Scan for the cell matching the given text and deliver its [X, Y] coordinate at center. 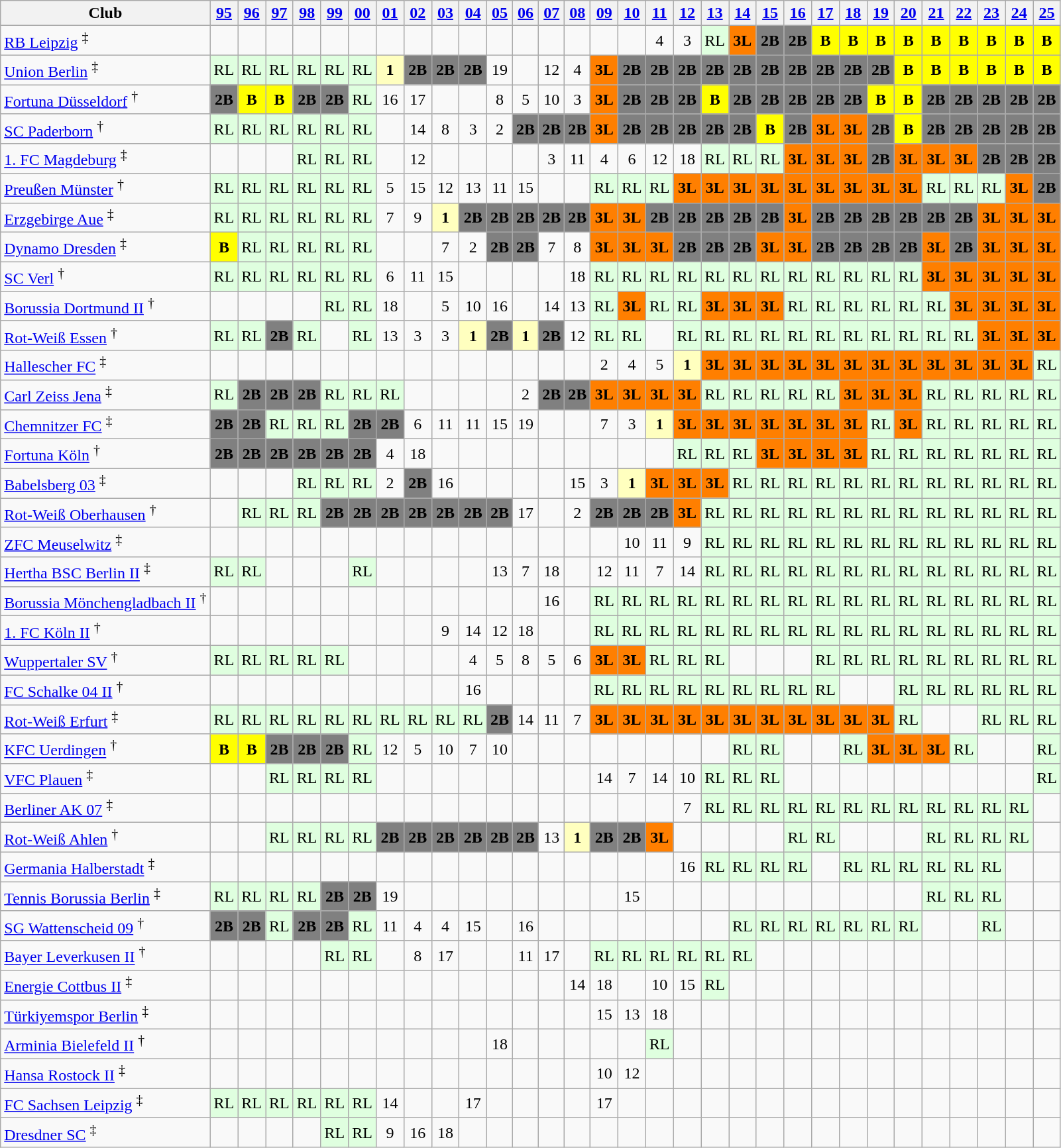
SC Verl † [105, 277]
Energie Cottbus II ‡ [105, 986]
Bayer Leverkusen II † [105, 955]
Germania Halberstadt ‡ [105, 866]
23 [991, 13]
SG Wattenscheid 09 † [105, 926]
1. FC Magdeburg ‡ [105, 159]
Babelsberg 03 ‡ [105, 484]
FC Sachsen Leipzig ‡ [105, 1104]
Dynamo Dresden ‡ [105, 248]
97 [280, 13]
20 [909, 13]
Hallescher FC ‡ [105, 366]
Wuppertaler SV † [105, 660]
Rot-Weiß Ahlen † [105, 837]
Berliner AK 07 ‡ [105, 808]
03 [445, 13]
Club [105, 13]
VFC Plauen ‡ [105, 779]
Preußen Münster † [105, 188]
Dresdner SC ‡ [105, 1133]
Rot-Weiß Erfurt ‡ [105, 719]
FC Schalke 04 II † [105, 690]
Borussia Mönchengladbach II † [105, 601]
RB Leipzig ‡ [105, 41]
Hansa Rostock II ‡ [105, 1073]
08 [578, 13]
06 [526, 13]
Borussia Dortmund II † [105, 306]
04 [473, 13]
Hertha BSC Berlin II ‡ [105, 572]
01 [390, 13]
99 [335, 13]
07 [551, 13]
98 [307, 13]
09 [604, 13]
Rot-Weiß Oberhausen † [105, 513]
Union Berlin ‡ [105, 70]
Carl Zeiss Jena ‡ [105, 395]
05 [500, 13]
95 [224, 13]
02 [418, 13]
Chemnitzer FC ‡ [105, 424]
21 [936, 13]
SC Paderborn † [105, 129]
00 [363, 13]
25 [1047, 13]
Rot-Weiß Essen † [105, 335]
KFC Uerdingen † [105, 749]
Arminia Bielefeld II † [105, 1044]
1. FC Köln II † [105, 631]
Erzgebirge Aue ‡ [105, 217]
96 [252, 13]
ZFC Meuselwitz ‡ [105, 542]
Tennis Borussia Berlin ‡ [105, 897]
Türkiyemspor Berlin ‡ [105, 1015]
24 [1019, 13]
22 [964, 13]
Fortuna Düsseldorf † [105, 99]
Fortuna Köln † [105, 454]
